Extract the [x, y] coordinate from the center of the cell holding the provided text.  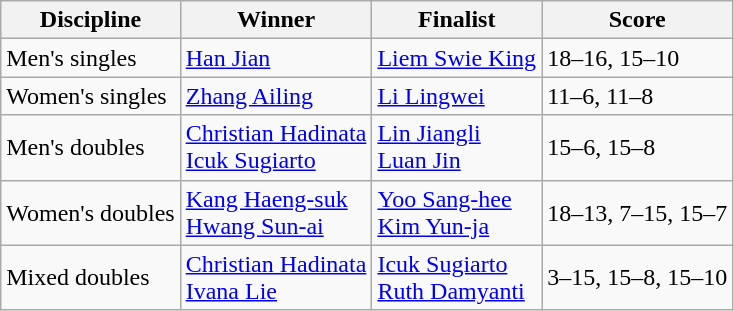
Men's doubles [90, 148]
Kang Haeng-suk Hwang Sun-ai [276, 212]
Icuk Sugiarto Ruth Damyanti [457, 278]
Yoo Sang-hee Kim Yun-ja [457, 212]
Li Lingwei [457, 96]
Women's doubles [90, 212]
Liem Swie King [457, 58]
3–15, 15–8, 15–10 [638, 278]
Winner [276, 20]
Finalist [457, 20]
11–6, 11–8 [638, 96]
15–6, 15–8 [638, 148]
Mixed doubles [90, 278]
Discipline [90, 20]
Christian Hadinata Ivana Lie [276, 278]
Men's singles [90, 58]
Score [638, 20]
Zhang Ailing [276, 96]
18–13, 7–15, 15–7 [638, 212]
Christian Hadinata Icuk Sugiarto [276, 148]
18–16, 15–10 [638, 58]
Han Jian [276, 58]
Lin Jiangli Luan Jin [457, 148]
Women's singles [90, 96]
